Detect which cell encompasses the target text, then output its (x, y) center coordinate. 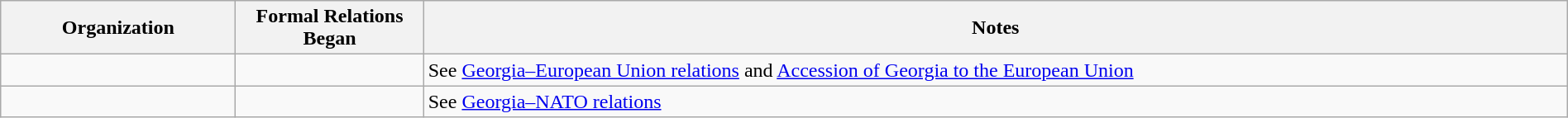
Organization (118, 28)
See Georgia–European Union relations and Accession of Georgia to the European Union (996, 70)
Formal Relations Began (329, 28)
Notes (996, 28)
See Georgia–NATO relations (996, 101)
